Determine the [X, Y] coordinate at the center of the cell enclosing the given text.  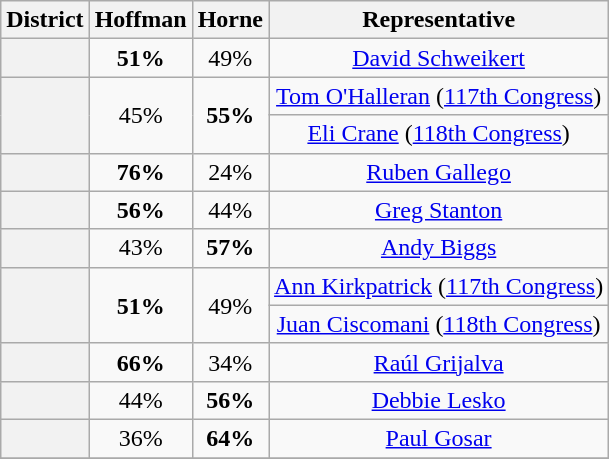
Hoffman [140, 20]
43% [140, 248]
District [45, 20]
64% [230, 438]
55% [230, 115]
Eli Crane (118th Congress) [439, 134]
34% [230, 362]
45% [140, 115]
Ann Kirkpatrick (117th Congress) [439, 286]
David Schweikert [439, 58]
76% [140, 172]
Horne [230, 20]
Tom O'Halleran (117th Congress) [439, 96]
24% [230, 172]
57% [230, 248]
Representative [439, 20]
Raúl Grijalva [439, 362]
Andy Biggs [439, 248]
Juan Ciscomani (118th Congress) [439, 324]
36% [140, 438]
Paul Gosar [439, 438]
Greg Stanton [439, 210]
Debbie Lesko [439, 400]
66% [140, 362]
Ruben Gallego [439, 172]
